Scan for the cell matching the given text and deliver its (x, y) coordinate at center. 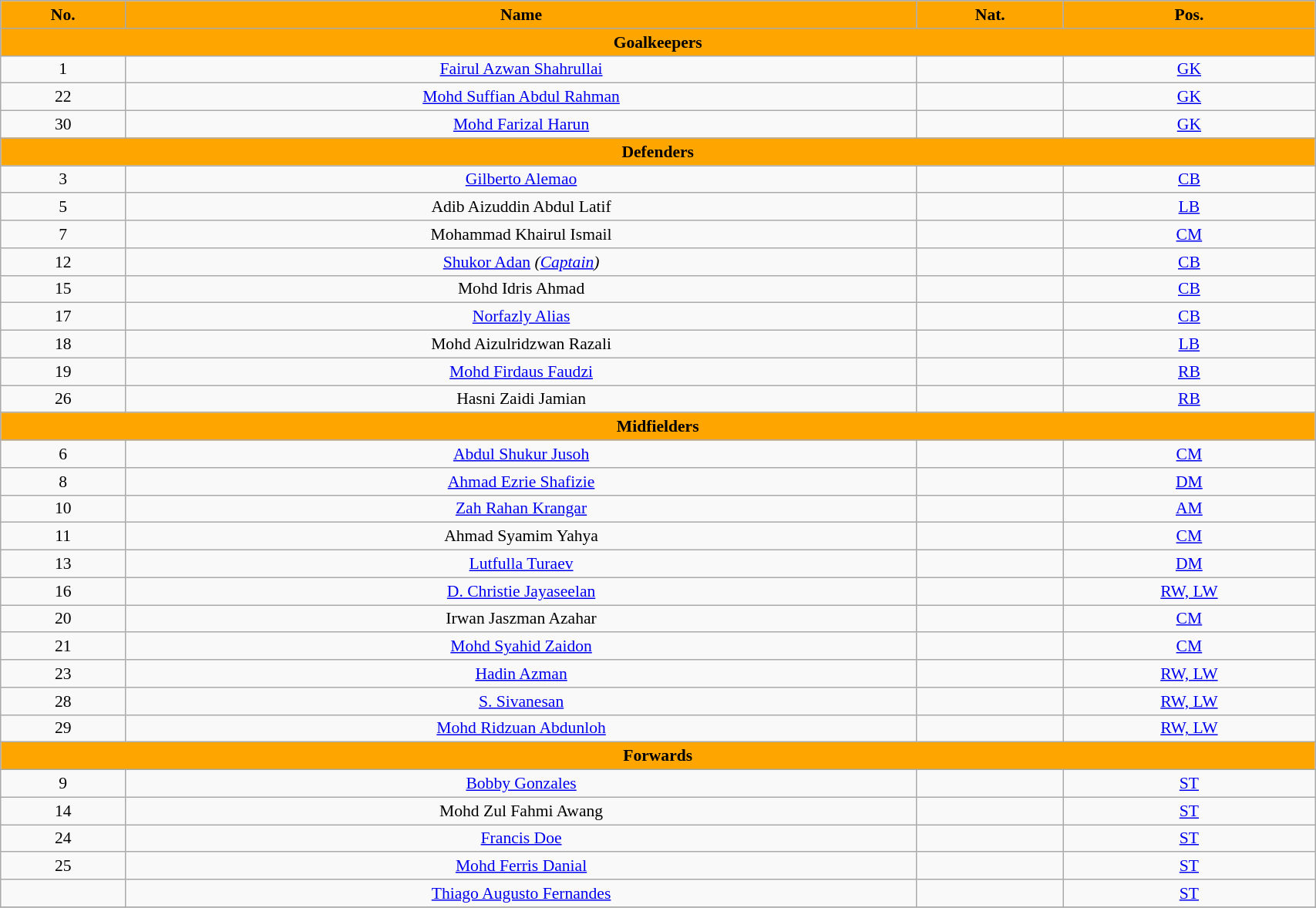
Ahmad Ezrie Shafizie (521, 482)
26 (63, 399)
Pos. (1189, 15)
Lutfulla Turaev (521, 564)
3 (63, 180)
5 (63, 207)
D. Christie Jayaseelan (521, 591)
Mohd Syahid Zaidon (521, 647)
19 (63, 372)
18 (63, 345)
Zah Rahan Krangar (521, 509)
6 (63, 454)
Francis Doe (521, 839)
9 (63, 784)
21 (63, 647)
No. (63, 15)
Abdul Shukur Jusoh (521, 454)
13 (63, 564)
20 (63, 619)
1 (63, 69)
Mohd Farizal Harun (521, 125)
Bobby Gonzales (521, 784)
12 (63, 262)
Ahmad Syamim Yahya (521, 536)
Forwards (658, 756)
29 (63, 728)
Fairul Azwan Shahrullai (521, 69)
Adib Aizuddin Abdul Latif (521, 207)
16 (63, 591)
Mohd Ferris Danial (521, 866)
25 (63, 866)
Mohammad Khairul Ismail (521, 234)
11 (63, 536)
Nat. (990, 15)
Midfielders (658, 427)
14 (63, 811)
Defenders (658, 152)
Mohd Zul Fahmi Awang (521, 811)
17 (63, 317)
Irwan Jaszman Azahar (521, 619)
Mohd Suffian Abdul Rahman (521, 97)
22 (63, 97)
Mohd Firdaus Faudzi (521, 372)
S. Sivanesan (521, 701)
Goalkeepers (658, 42)
8 (63, 482)
Thiago Augusto Fernandes (521, 893)
10 (63, 509)
Name (521, 15)
Shukor Adan (Captain) (521, 262)
Norfazly Alias (521, 317)
Hasni Zaidi Jamian (521, 399)
Mohd Aizulridzwan Razali (521, 345)
Hadin Azman (521, 674)
AM (1189, 509)
23 (63, 674)
Gilberto Alemao (521, 180)
7 (63, 234)
Mohd Ridzuan Abdunloh (521, 728)
24 (63, 839)
Mohd Idris Ahmad (521, 289)
15 (63, 289)
28 (63, 701)
30 (63, 125)
